Capture the cell that displays the provided text and extract its (x, y) central coordinate. 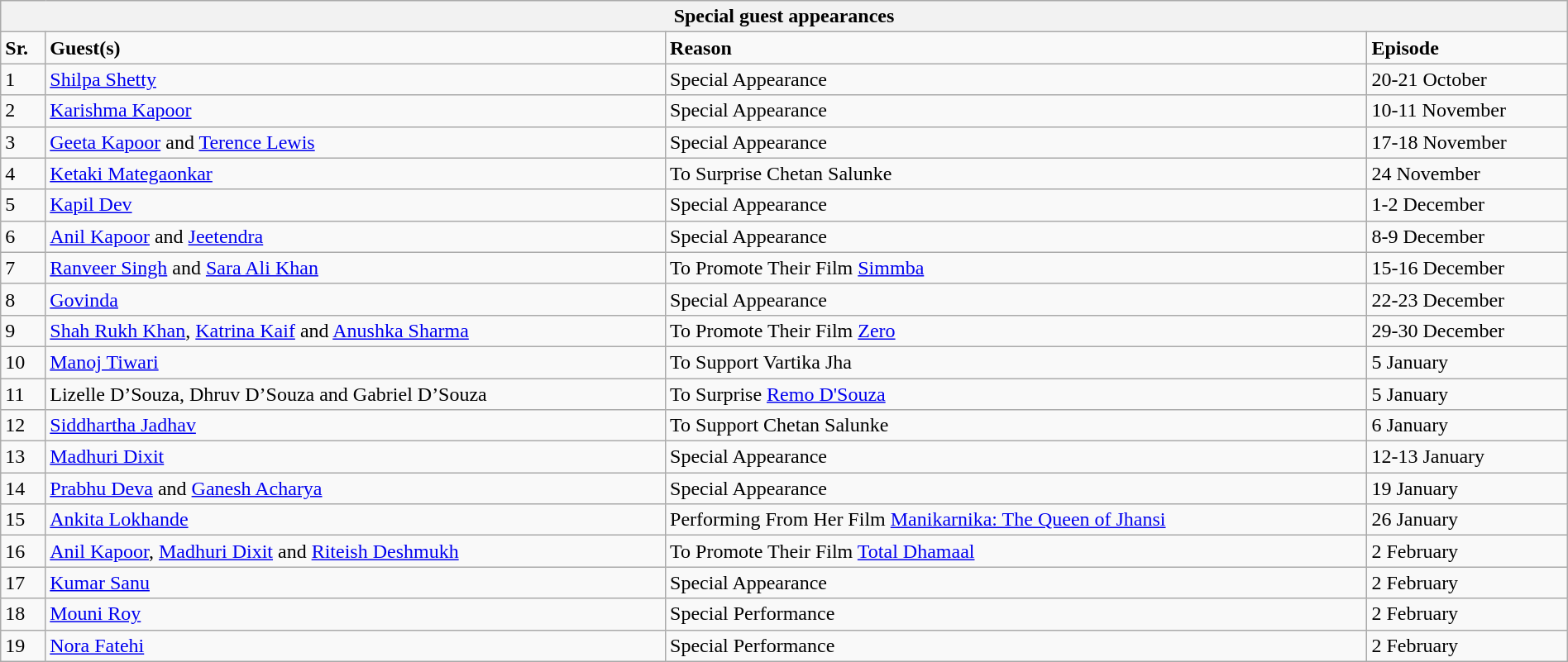
13 (23, 457)
10 (23, 362)
12 (23, 426)
3 (23, 142)
24 November (1467, 174)
To Surprise Chetan Salunke (1016, 174)
Siddhartha Jadhav (356, 426)
12-13 January (1467, 457)
20-21 October (1467, 79)
19 (23, 645)
7 (23, 268)
To Promote Their Film Zero (1016, 331)
8 (23, 299)
14 (23, 488)
15 (23, 520)
Anil Kapoor, Madhuri Dixit and Riteish Deshmukh (356, 551)
29-30 December (1467, 331)
Kapil Dev (356, 205)
To Promote Their Film Simmba (1016, 268)
16 (23, 551)
10-11 November (1467, 111)
Kumar Sanu (356, 583)
17-18 November (1467, 142)
17 (23, 583)
To Promote Their Film Total Dhamaal (1016, 551)
26 January (1467, 520)
Geeta Kapoor and Terence Lewis (356, 142)
11 (23, 394)
Shilpa Shetty (356, 79)
Prabhu Deva and Ganesh Acharya (356, 488)
6 January (1467, 426)
Reason (1016, 48)
15-16 December (1467, 268)
2 (23, 111)
1-2 December (1467, 205)
Special guest appearances (784, 17)
5 (23, 205)
18 (23, 614)
9 (23, 331)
4 (23, 174)
19 January (1467, 488)
Karishma Kapoor (356, 111)
Sr. (23, 48)
1 (23, 79)
Shah Rukh Khan, Katrina Kaif and Anushka Sharma (356, 331)
Ketaki Mategaonkar (356, 174)
To Surprise Remo D'Souza (1016, 394)
6 (23, 236)
Lizelle D’Souza, Dhruv D’Souza and Gabriel D’Souza (356, 394)
Ankita Lokhande (356, 520)
Episode (1467, 48)
8-9 December (1467, 236)
Mouni Roy (356, 614)
Govinda (356, 299)
Manoj Tiwari (356, 362)
22-23 December (1467, 299)
Madhuri Dixit (356, 457)
Guest(s) (356, 48)
Performing From Her Film Manikarnika: The Queen of Jhansi (1016, 520)
To Support Vartika Jha (1016, 362)
Ranveer Singh and Sara Ali Khan (356, 268)
Nora Fatehi (356, 645)
To Support Chetan Salunke (1016, 426)
Anil Kapoor and Jeetendra (356, 236)
